For the text-containing cell, return its midpoint in (x, y) coordinate format. 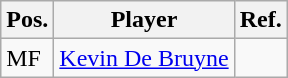
Kevin De Bruyne (144, 58)
Pos. (28, 20)
Player (144, 20)
Ref. (260, 20)
MF (28, 58)
